Identify which cell holds the provided text, then report its (x, y) central coordinate. 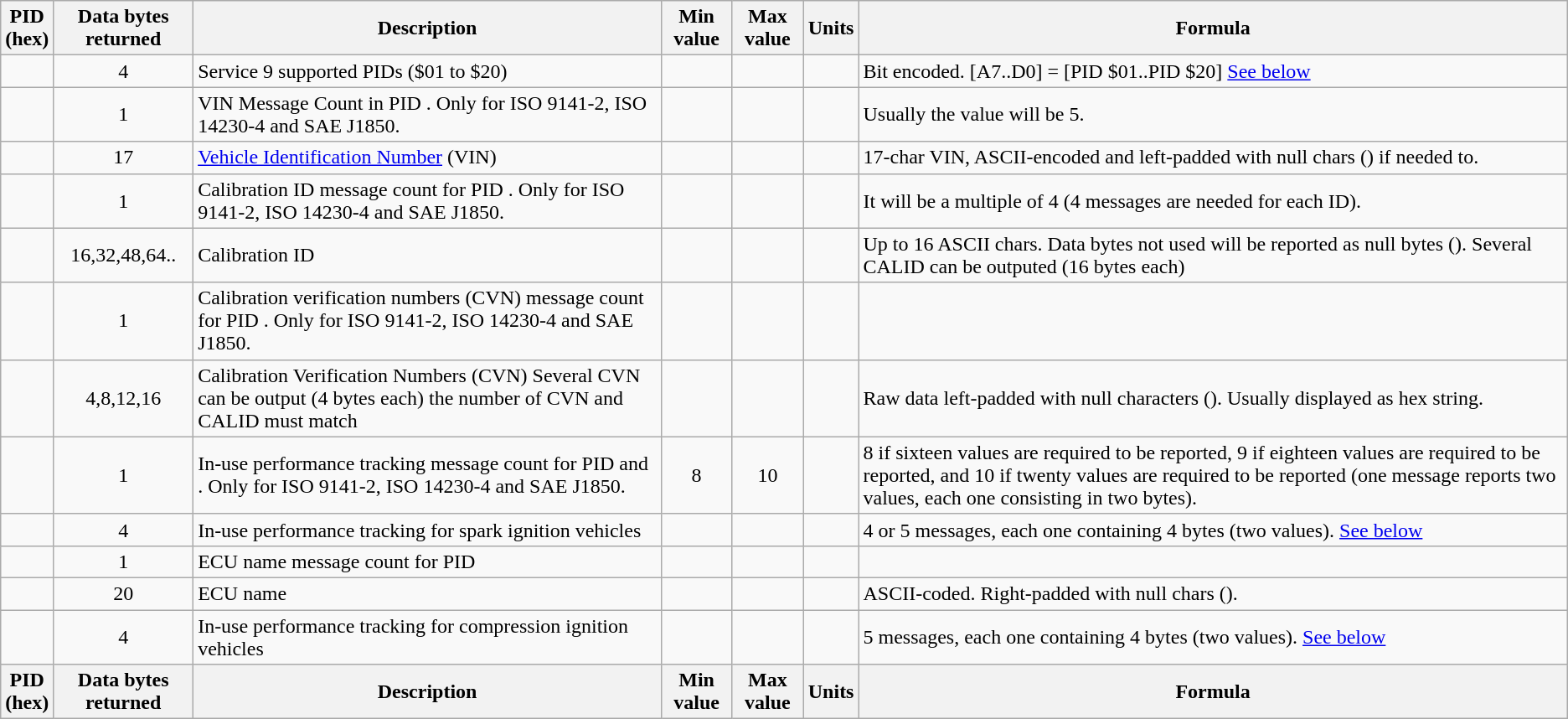
5 messages, each one containing 4 bytes (two values). See below (1213, 637)
Vehicle Identification Number (VIN) (427, 158)
Bit encoded. [A7..D0] = [PID $01..PID $20] See below (1213, 71)
ECU name message count for PID (427, 561)
ASCII-coded. Right-padded with null chars (). (1213, 593)
In-use performance tracking for spark ignition vehicles (427, 530)
17 (124, 158)
8 (697, 475)
Raw data left-padded with null characters (). Usually displayed as hex string. (1213, 398)
Calibration verification numbers (CVN) message count for PID . Only for ISO 9141-2, ISO 14230-4 and SAE J1850. (427, 321)
Calibration ID message count for PID . Only for ISO 9141-2, ISO 14230-4 and SAE J1850. (427, 201)
Service 9 supported PIDs ($01 to $20) (427, 71)
17-char VIN, ASCII-encoded and left-padded with null chars () if needed to. (1213, 158)
Up to 16 ASCII chars. Data bytes not used will be reported as null bytes (). Several CALID can be outputed (16 bytes each) (1213, 255)
4,8,12,16 (124, 398)
It will be a multiple of 4 (4 messages are needed for each ID). (1213, 201)
Usually the value will be 5. (1213, 114)
VIN Message Count in PID . Only for ISO 9141-2, ISO 14230-4 and SAE J1850. (427, 114)
4 or 5 messages, each one containing 4 bytes (two values). See below (1213, 530)
Calibration Verification Numbers (CVN) Several CVN can be output (4 bytes each) the number of CVN and CALID must match (427, 398)
In-use performance tracking message count for PID and . Only for ISO 9141-2, ISO 14230-4 and SAE J1850. (427, 475)
In-use performance tracking for compression ignition vehicles (427, 637)
20 (124, 593)
10 (768, 475)
ECU name (427, 593)
16,32,48,64.. (124, 255)
Calibration ID (427, 255)
